Return the [x, y] coordinate for the center point of the cell that contains the specified text.  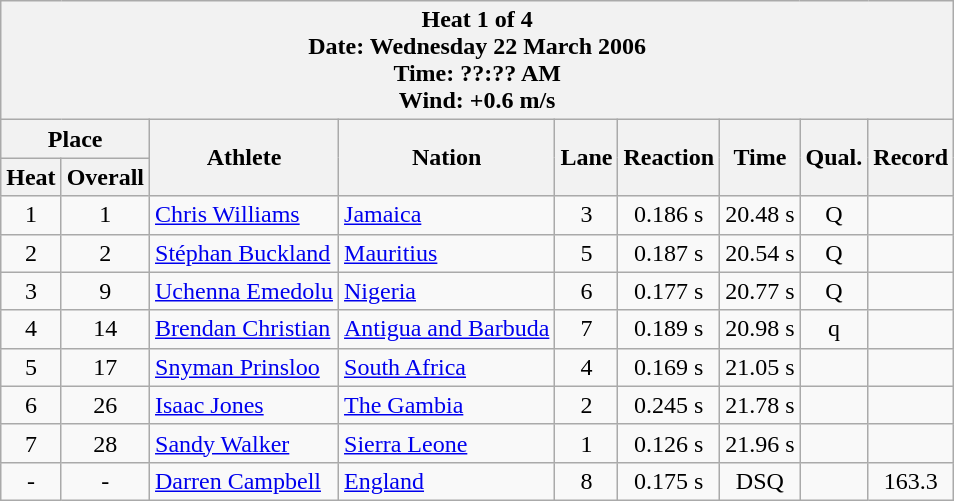
Mauritius [447, 253]
163.3 [911, 481]
Brendan Christian [244, 329]
Athlete [244, 158]
21.78 s [760, 405]
DSQ [760, 481]
The Gambia [447, 405]
26 [105, 405]
0.126 s [669, 443]
Sandy Walker [244, 443]
9 [105, 291]
Lane [586, 158]
14 [105, 329]
Place [76, 139]
0.187 s [669, 253]
England [447, 481]
21.05 s [760, 367]
Qual. [834, 158]
Stéphan Buckland [244, 253]
Heat 1 of 4 Date: Wednesday 22 March 2006 Time: ??:?? AM Wind: +0.6 m/s [478, 60]
20.98 s [760, 329]
17 [105, 367]
Darren Campbell [244, 481]
0.245 s [669, 405]
Antigua and Barbuda [447, 329]
Nigeria [447, 291]
20.77 s [760, 291]
0.175 s [669, 481]
0.186 s [669, 215]
South Africa [447, 367]
q [834, 329]
Isaac Jones [244, 405]
28 [105, 443]
Reaction [669, 158]
20.54 s [760, 253]
8 [586, 481]
0.177 s [669, 291]
Chris Williams [244, 215]
21.96 s [760, 443]
Time [760, 158]
Snyman Prinsloo [244, 367]
Overall [105, 177]
Nation [447, 158]
Sierra Leone [447, 443]
0.169 s [669, 367]
Heat [31, 177]
20.48 s [760, 215]
0.189 s [669, 329]
Jamaica [447, 215]
Record [911, 158]
Uchenna Emedolu [244, 291]
